Return (x, y) of the center of cell containing provided text 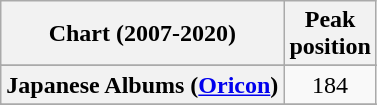
Chart (2007-2020) (142, 34)
Japanese Albums (Oricon) (142, 85)
Peakposition (330, 34)
184 (330, 85)
